Determine the [x, y] coordinate at the center of the cell enclosing the given text.  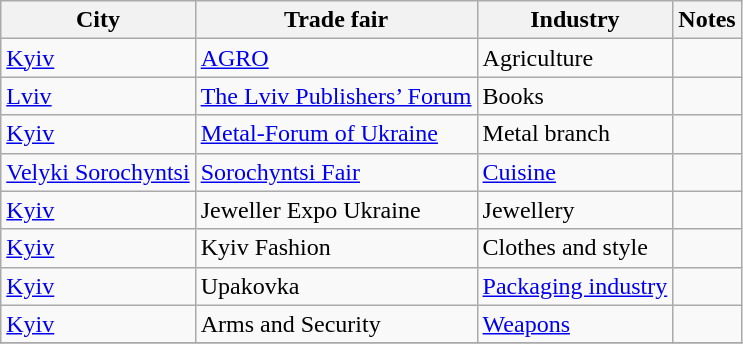
Books [575, 96]
Lviv [98, 96]
AGRO [336, 58]
Jewellery [575, 210]
Metal-Forum of Ukraine [336, 134]
Trade fair [336, 20]
Packaging industry [575, 286]
Upakovka [336, 286]
Sorochyntsi Fair [336, 172]
Cuisine [575, 172]
Arms and Security [336, 324]
The Lviv Publishers’ Forum [336, 96]
Clothes and style [575, 248]
Kyiv Fashion [336, 248]
Agriculture [575, 58]
Weapons [575, 324]
Industry [575, 20]
Velyki Sorochyntsi [98, 172]
Notes [707, 20]
Metal branch [575, 134]
Jeweller Expo Ukraine [336, 210]
City [98, 20]
